For the text-containing cell, return its midpoint in (x, y) coordinate format. 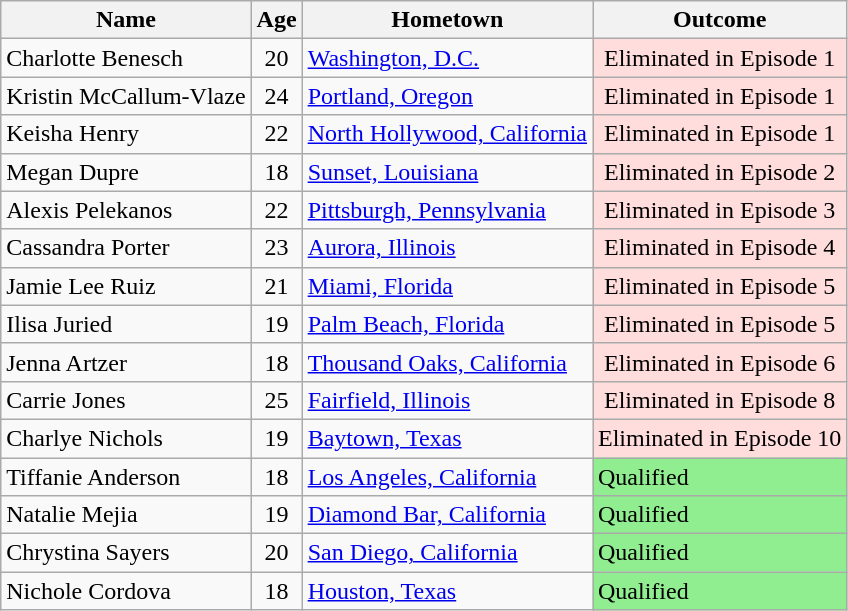
Palm Beach, Florida (447, 324)
Tiffanie Anderson (126, 477)
Eliminated in Episode 6 (719, 362)
Jenna Artzer (126, 362)
23 (276, 248)
Thousand Oaks, California (447, 362)
24 (276, 96)
Natalie Mejia (126, 515)
Kristin McCallum-Vlaze (126, 96)
Charlotte Benesch (126, 58)
Eliminated in Episode 10 (719, 438)
Keisha Henry (126, 134)
Aurora, Illinois (447, 248)
Nichole Cordova (126, 591)
25 (276, 400)
Washington, D.C. (447, 58)
Sunset, Louisiana (447, 172)
Portland, Oregon (447, 96)
Cassandra Porter (126, 248)
Jamie Lee Ruiz (126, 286)
Chrystina Sayers (126, 553)
Eliminated in Episode 2 (719, 172)
Alexis Pelekanos (126, 210)
Name (126, 20)
Miami, Florida (447, 286)
Eliminated in Episode 3 (719, 210)
Los Angeles, California (447, 477)
Houston, Texas (447, 591)
Eliminated in Episode 4 (719, 248)
Carrie Jones (126, 400)
San Diego, California (447, 553)
Charlye Nichols (126, 438)
Diamond Bar, California (447, 515)
Hometown (447, 20)
Ilisa Juried (126, 324)
21 (276, 286)
Megan Dupre (126, 172)
Pittsburgh, Pennsylvania (447, 210)
Baytown, Texas (447, 438)
Eliminated in Episode 8 (719, 400)
North Hollywood, California (447, 134)
Age (276, 20)
Fairfield, Illinois (447, 400)
Outcome (719, 20)
